Pinpoint the cell where the given text exists, returning its [x, y] midpoint coordinate. 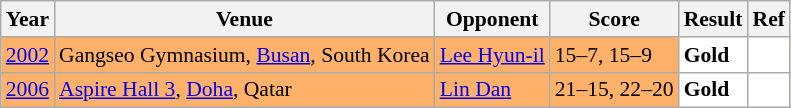
21–15, 22–20 [614, 90]
Gangseo Gymnasium, Busan, South Korea [244, 55]
15–7, 15–9 [614, 55]
Result [714, 19]
Venue [244, 19]
2006 [28, 90]
Lee Hyun-il [492, 55]
Ref [769, 19]
Lin Dan [492, 90]
Aspire Hall 3, Doha, Qatar [244, 90]
Opponent [492, 19]
2002 [28, 55]
Score [614, 19]
Year [28, 19]
